From the cell containing the given text, extract its center point as (x, y) coordinate. 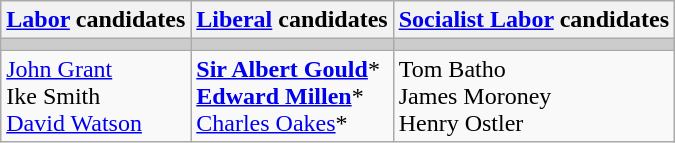
Labor candidates (96, 20)
Tom BathoJames MoroneyHenry Ostler (534, 96)
Liberal candidates (292, 20)
John GrantIke SmithDavid Watson (96, 96)
Sir Albert Gould*Edward Millen*Charles Oakes* (292, 96)
Socialist Labor candidates (534, 20)
